Scan for the cell matching the given text and deliver its [X, Y] coordinate at center. 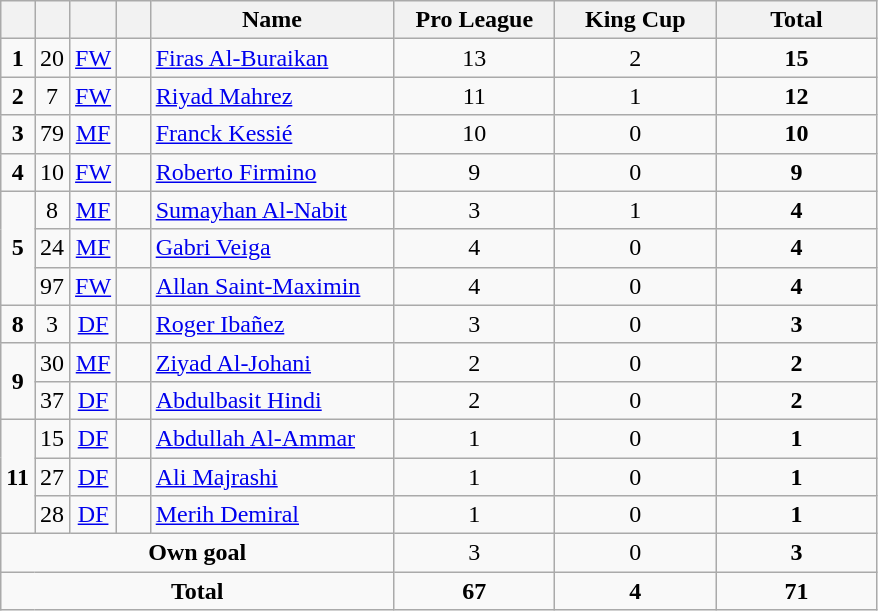
13 [474, 58]
37 [52, 400]
28 [52, 515]
Name [272, 20]
Roberto Firmino [272, 172]
King Cup [636, 20]
5 [18, 248]
Franck Kessié [272, 134]
Firas Al-Buraikan [272, 58]
Own goal [198, 553]
67 [474, 591]
Abdullah Al-Ammar [272, 438]
20 [52, 58]
79 [52, 134]
Roger Ibañez [272, 324]
Abdulbasit Hindi [272, 400]
Merih Demiral [272, 515]
Allan Saint-Maximin [272, 286]
12 [796, 96]
Gabri Veiga [272, 248]
Pro League [474, 20]
7 [52, 96]
24 [52, 248]
97 [52, 286]
71 [796, 591]
Riyad Mahrez [272, 96]
Sumayhan Al-Nabit [272, 210]
Ziyad Al-Johani [272, 362]
30 [52, 362]
27 [52, 477]
Ali Majrashi [272, 477]
